For the text-containing cell, return its midpoint in (x, y) coordinate format. 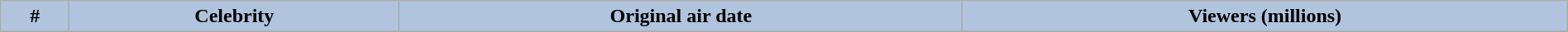
Original air date (681, 16)
# (35, 16)
Celebrity (235, 16)
Viewers (millions) (1265, 16)
